Identify which cell holds the provided text, then report its (X, Y) central coordinate. 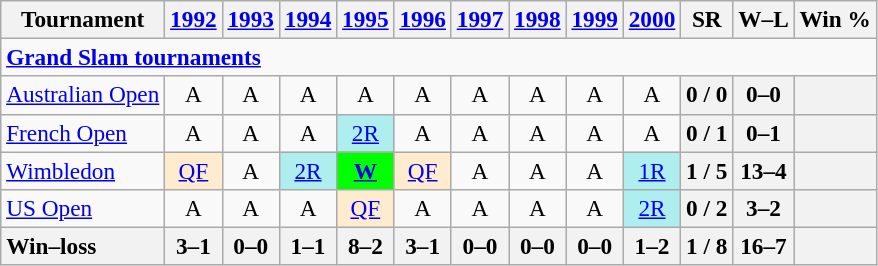
1 / 5 (707, 170)
8–2 (366, 246)
1996 (422, 19)
1 / 8 (707, 246)
1–1 (308, 246)
Grand Slam tournaments (438, 57)
1997 (480, 19)
Wimbledon (83, 170)
1994 (308, 19)
0 / 1 (707, 133)
W–L (764, 19)
SR (707, 19)
16–7 (764, 246)
0 / 0 (707, 95)
1999 (594, 19)
0 / 2 (707, 208)
Tournament (83, 19)
1992 (194, 19)
1993 (250, 19)
French Open (83, 133)
1–2 (652, 246)
1998 (538, 19)
US Open (83, 208)
2000 (652, 19)
Win–loss (83, 246)
0–1 (764, 133)
13–4 (764, 170)
Win % (835, 19)
1995 (366, 19)
W (366, 170)
1R (652, 170)
Australian Open (83, 95)
3–2 (764, 208)
